From the cell containing the given text, extract its center point as (x, y) coordinate. 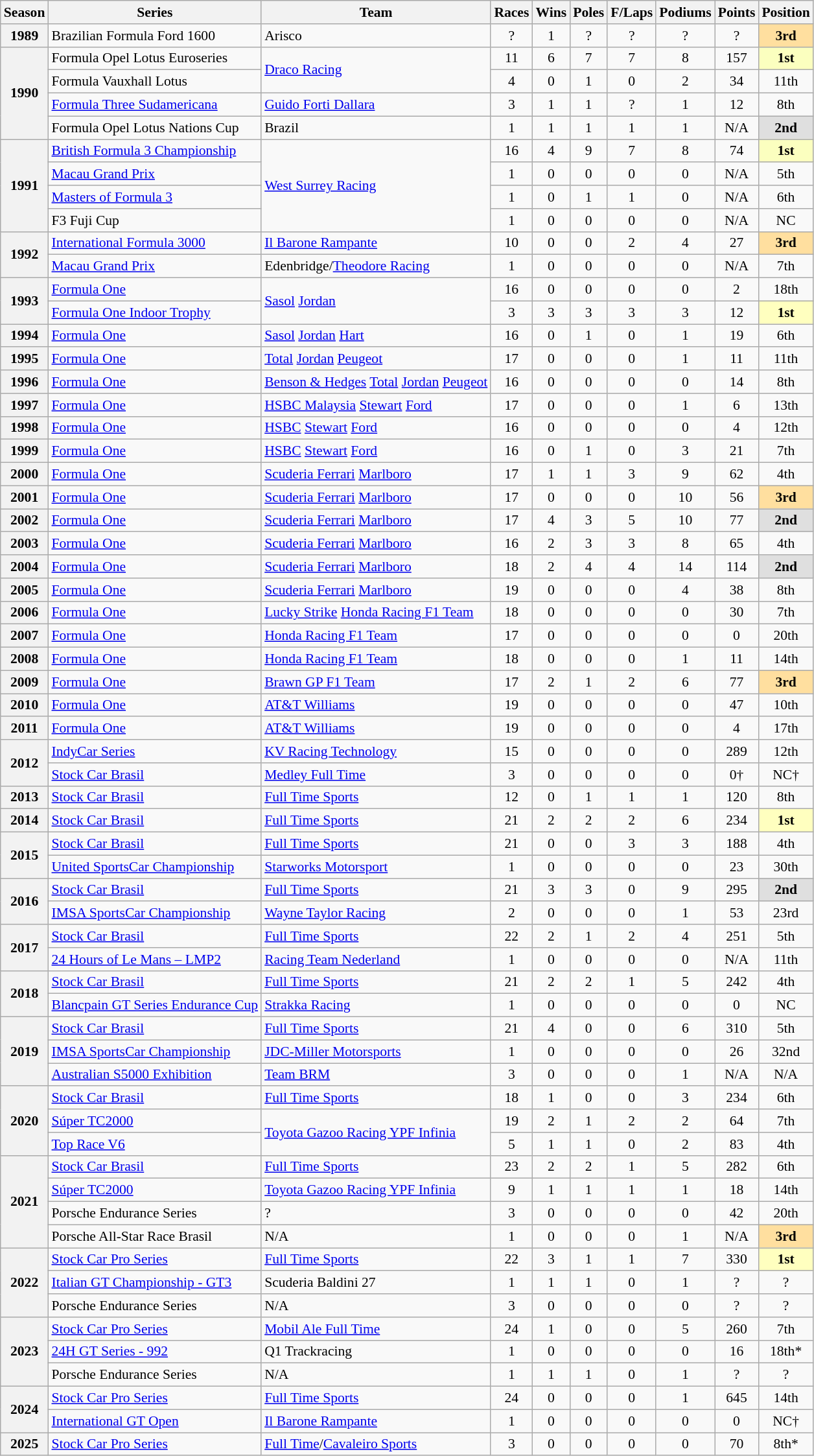
251 (737, 936)
Formula One Indoor Trophy (154, 312)
310 (737, 1029)
Wayne Taylor Racing (376, 913)
Wins (551, 12)
Season (25, 12)
Total Jordan Peugeot (376, 359)
1999 (25, 451)
2003 (25, 544)
Sasol Jordan Hart (376, 336)
Series (154, 12)
157 (737, 58)
International GT Open (154, 1421)
Position (785, 12)
2020 (25, 1121)
53 (737, 913)
188 (737, 844)
Points (737, 12)
2016 (25, 901)
Formula Opel Lotus Nations Cup (154, 128)
Draco Racing (376, 70)
2023 (25, 1352)
1991 (25, 185)
27 (737, 243)
KV Racing Technology (376, 751)
2002 (25, 521)
Benson & Hedges Total Jordan Peugeot (376, 382)
1996 (25, 382)
0† (737, 775)
1993 (25, 301)
Q1 Trackracing (376, 1352)
2013 (25, 797)
Team BRM (376, 1075)
13th (785, 405)
1992 (25, 254)
Australian S5000 Exhibition (154, 1075)
Brazil (376, 128)
32nd (785, 1051)
British Formula 3 Championship (154, 151)
2019 (25, 1051)
JDC-Miller Motorsports (376, 1051)
Italian GT Championship - GT3 (154, 1283)
30 (737, 613)
Brawn GP F1 Team (376, 682)
Edenbridge/Theodore Racing (376, 266)
Guido Forti Dallara (376, 105)
2017 (25, 948)
Formula Vauxhall Lotus (154, 82)
2018 (25, 993)
24 Hours of Le Mans – LMP2 (154, 959)
114 (737, 567)
Brazilian Formula Ford 1600 (154, 36)
289 (737, 751)
2025 (25, 1444)
2005 (25, 590)
62 (737, 475)
Lucky Strike Honda Racing F1 Team (376, 613)
Arisco (376, 36)
2001 (25, 497)
Top Race V6 (154, 1144)
Formula Opel Lotus Euroseries (154, 58)
International Formula 3000 (154, 243)
2014 (25, 821)
30th (785, 867)
2015 (25, 856)
Porsche All-Star Race Brasil (154, 1236)
18th* (785, 1352)
HSBC Malaysia Stewart Ford (376, 405)
42 (737, 1214)
Races (511, 12)
83 (737, 1144)
1994 (25, 336)
2022 (25, 1282)
2012 (25, 762)
United SportsCar Championship (154, 867)
260 (737, 1329)
10th (785, 705)
1995 (25, 359)
70 (737, 1444)
Blancpain GT Series Endurance Cup (154, 1005)
Team (376, 12)
15 (511, 751)
2011 (25, 729)
47 (737, 705)
2021 (25, 1201)
Full Time/Cavaleiro Sports (376, 1444)
2008 (25, 659)
Racing Team Nederland (376, 959)
56 (737, 497)
120 (737, 797)
Sasol Jordan (376, 301)
F/Laps (631, 12)
2009 (25, 682)
8th* (785, 1444)
Masters of Formula 3 (154, 197)
Podiums (686, 12)
Medley Full Time (376, 775)
24H GT Series - 992 (154, 1352)
Mobil Ale Full Time (376, 1329)
Poles (588, 12)
1989 (25, 36)
282 (737, 1167)
Scuderia Baldini 27 (376, 1283)
74 (737, 151)
64 (737, 1121)
West Surrey Racing (376, 185)
2004 (25, 567)
1998 (25, 428)
38 (737, 590)
2010 (25, 705)
F3 Fuji Cup (154, 220)
645 (737, 1398)
1997 (25, 405)
17th (785, 729)
2007 (25, 636)
Starworks Motorsport (376, 867)
2006 (25, 613)
295 (737, 890)
Formula Three Sudamericana (154, 105)
18th (785, 290)
330 (737, 1260)
IndyCar Series (154, 751)
26 (737, 1051)
23rd (785, 913)
2024 (25, 1409)
1990 (25, 93)
65 (737, 544)
Strakka Racing (376, 1005)
242 (737, 982)
2000 (25, 475)
34 (737, 82)
